Pinpoint the cell where the given text exists, returning its [X, Y] midpoint coordinate. 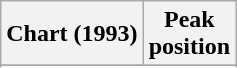
Peakposition [189, 34]
Chart (1993) [72, 34]
